Pinpoint the cell where the given text exists, returning its [x, y] midpoint coordinate. 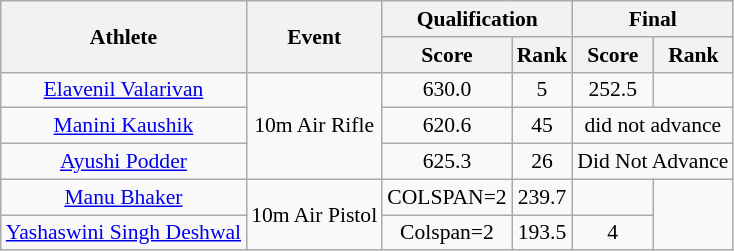
4 [612, 233]
26 [542, 162]
did not advance [652, 126]
COLSPAN=2 [446, 197]
Yashaswini Singh Deshwal [124, 233]
Elavenil Valarivan [124, 90]
Ayushi Podder [124, 162]
10m Air Pistol [314, 214]
Did Not Advance [652, 162]
45 [542, 126]
Athlete [124, 36]
239.7 [542, 197]
Qualification [477, 19]
630.0 [446, 90]
Manu Bhaker [124, 197]
252.5 [612, 90]
10m Air Rifle [314, 126]
Event [314, 36]
Manini Kaushik [124, 126]
625.3 [446, 162]
620.6 [446, 126]
5 [542, 90]
Colspan=2 [446, 233]
Final [652, 19]
193.5 [542, 233]
